Capture the cell that displays the provided text and extract its [X, Y] central coordinate. 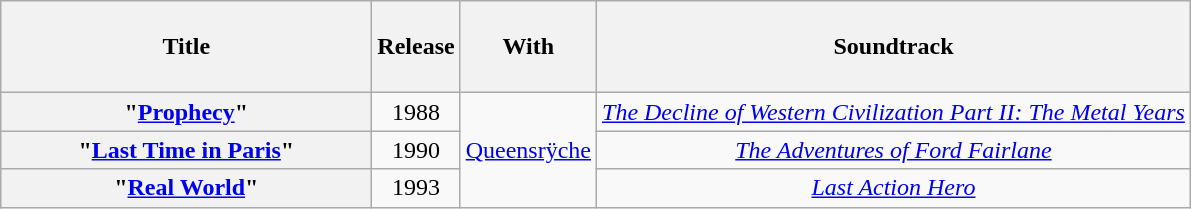
Queensrÿche [528, 150]
Title [186, 47]
Soundtrack [894, 47]
Release [416, 47]
The Adventures of Ford Fairlane [894, 150]
1990 [416, 150]
"Prophecy" [186, 112]
With [528, 47]
The Decline of Western Civilization Part II: The Metal Years [894, 112]
"Last Time in Paris" [186, 150]
Last Action Hero [894, 188]
1988 [416, 112]
"Real World" [186, 188]
1993 [416, 188]
